Identify which cell holds the provided text, then report its (X, Y) central coordinate. 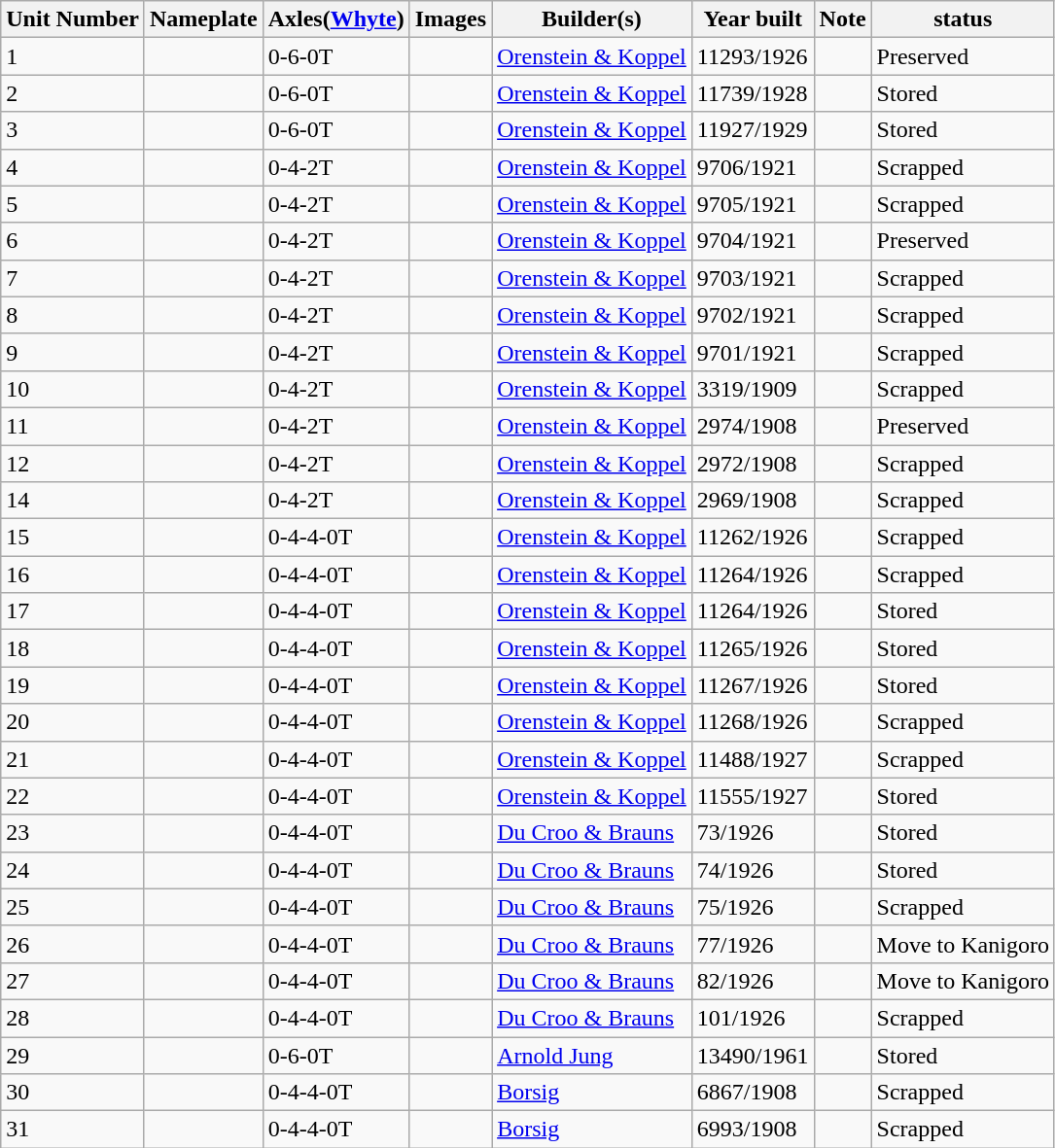
24 (73, 870)
17 (73, 611)
10 (73, 389)
82/1926 (753, 981)
77/1926 (753, 944)
28 (73, 1018)
6 (73, 241)
9702/1921 (753, 315)
30 (73, 1093)
11927/1929 (753, 130)
74/1926 (753, 870)
11265/1926 (753, 648)
Images (450, 19)
Note (842, 19)
4 (73, 167)
9 (73, 352)
75/1926 (753, 907)
6993/1908 (753, 1130)
9703/1921 (753, 278)
6867/1908 (753, 1093)
21 (73, 759)
2969/1908 (753, 501)
9705/1921 (753, 204)
18 (73, 648)
26 (73, 944)
25 (73, 907)
101/1926 (753, 1018)
73/1926 (753, 833)
Arnold Jung (592, 1055)
Axles(Whyte) (336, 19)
3 (73, 130)
11267/1926 (753, 685)
29 (73, 1055)
2974/1908 (753, 426)
11268/1926 (753, 722)
22 (73, 796)
9704/1921 (753, 241)
11262/1926 (753, 538)
15 (73, 538)
8 (73, 315)
11293/1926 (753, 56)
19 (73, 685)
27 (73, 981)
2 (73, 93)
5 (73, 204)
31 (73, 1130)
20 (73, 722)
Nameplate (203, 19)
16 (73, 574)
Year built (753, 19)
7 (73, 278)
14 (73, 501)
9701/1921 (753, 352)
status (963, 19)
13490/1961 (753, 1055)
11739/1928 (753, 93)
9706/1921 (753, 167)
11488/1927 (753, 759)
11 (73, 426)
Unit Number (73, 19)
11555/1927 (753, 796)
Builder(s) (592, 19)
12 (73, 464)
3319/1909 (753, 389)
2972/1908 (753, 464)
23 (73, 833)
1 (73, 56)
